Output the (X, Y) coordinate of the center of the cell containing the given text.  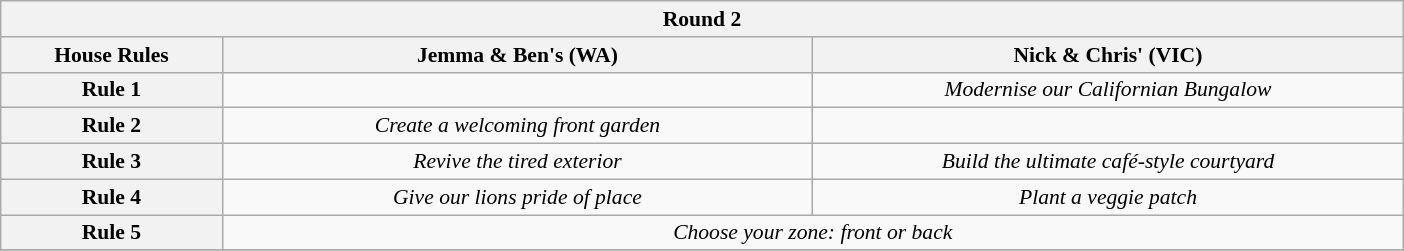
Rule 4 (112, 197)
Plant a veggie patch (1108, 197)
Give our lions pride of place (518, 197)
Choose your zone: front or back (812, 233)
Round 2 (702, 19)
Rule 2 (112, 126)
Build the ultimate café-style courtyard (1108, 162)
House Rules (112, 55)
Modernise our Californian Bungalow (1108, 90)
Create a welcoming front garden (518, 126)
Rule 1 (112, 90)
Jemma & Ben's (WA) (518, 55)
Revive the tired exterior (518, 162)
Nick & Chris' (VIC) (1108, 55)
Rule 5 (112, 233)
Rule 3 (112, 162)
